Search for the cell housing the specified text and yield its [X, Y] center coordinate. 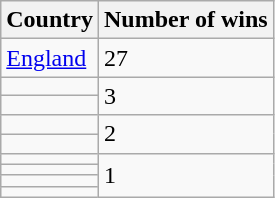
Number of wins [186, 20]
1 [186, 175]
3 [186, 96]
Country [50, 20]
27 [186, 58]
England [50, 58]
2 [186, 134]
